Scan for the cell matching the given text and deliver its [X, Y] coordinate at center. 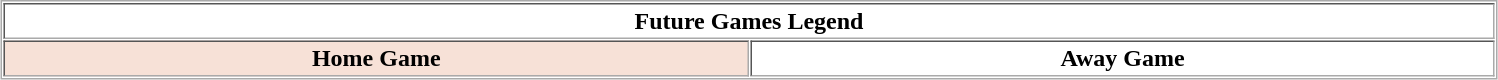
Future Games Legend [750, 21]
Away Game [1122, 58]
Home Game [377, 58]
